Search for the cell housing the specified text and yield its (x, y) center coordinate. 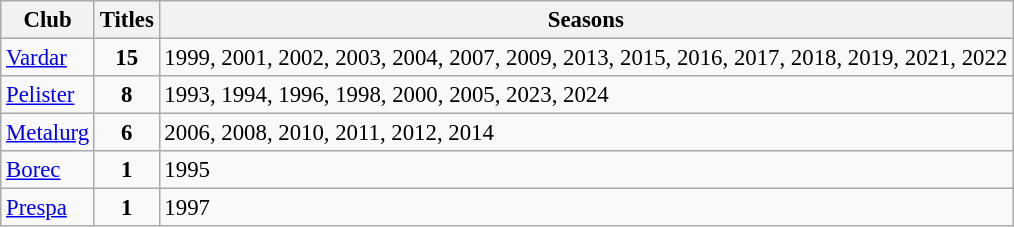
Metalurg (48, 133)
Seasons (586, 20)
Vardar (48, 58)
8 (126, 95)
Titles (126, 20)
1993, 1994, 1996, 1998, 2000, 2005, 2023, 2024 (586, 95)
1997 (586, 208)
1995 (586, 170)
Pelister (48, 95)
Club (48, 20)
15 (126, 58)
2006, 2008, 2010, 2011, 2012, 2014 (586, 133)
Prespa (48, 208)
1999, 2001, 2002, 2003, 2004, 2007, 2009, 2013, 2015, 2016, 2017, 2018, 2019, 2021, 2022 (586, 58)
Borec (48, 170)
6 (126, 133)
